Provide the (X, Y) coordinate of the cell's center where the given text is located.  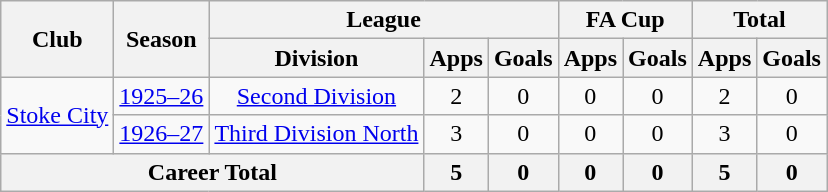
Season (162, 39)
FA Cup (625, 20)
Club (58, 39)
1926–27 (162, 134)
Total (759, 20)
Division (316, 58)
Career Total (212, 172)
1925–26 (162, 96)
Stoke City (58, 115)
League (384, 20)
Third Division North (316, 134)
Second Division (316, 96)
